Search for the cell housing the specified text and yield its [x, y] center coordinate. 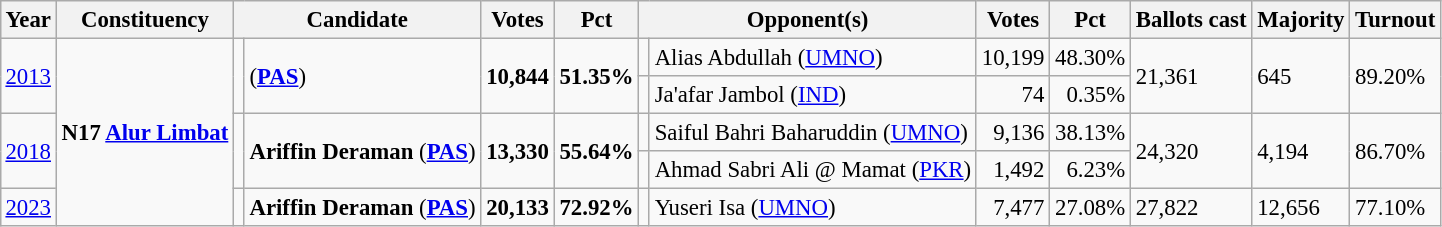
27,822 [1192, 208]
(PAS) [362, 76]
2013 [28, 76]
21,361 [1192, 76]
2023 [28, 208]
24,320 [1192, 152]
51.35% [596, 76]
Turnout [1396, 20]
645 [1301, 76]
86.70% [1396, 152]
55.64% [596, 152]
Constituency [144, 20]
4,194 [1301, 152]
72.92% [596, 208]
89.20% [1396, 76]
Year [28, 20]
0.35% [1090, 95]
20,133 [518, 208]
Yuseri Isa (UMNO) [812, 208]
27.08% [1090, 208]
38.13% [1090, 133]
Ahmad Sabri Ali @ Mamat (PKR) [812, 170]
Opponent(s) [808, 20]
N17 Alur Limbat [144, 132]
48.30% [1090, 57]
10,199 [1012, 57]
7,477 [1012, 208]
9,136 [1012, 133]
Candidate [358, 20]
12,656 [1301, 208]
Ja'afar Jambol (IND) [812, 95]
77.10% [1396, 208]
1,492 [1012, 170]
6.23% [1090, 170]
13,330 [518, 152]
10,844 [518, 76]
2018 [28, 152]
74 [1012, 95]
Ballots cast [1192, 20]
Alias Abdullah (UMNO) [812, 57]
Majority [1301, 20]
Saiful Bahri Baharuddin (UMNO) [812, 133]
